Extract the [x, y] coordinate from the center of the cell holding the provided text.  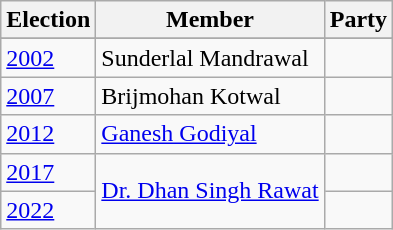
Election [48, 20]
Ganesh Godiyal [210, 134]
Member [210, 20]
2022 [48, 210]
2007 [48, 96]
Sunderlal Mandrawal [210, 58]
2012 [48, 134]
Brijmohan Kotwal [210, 96]
Party [358, 20]
2002 [48, 58]
Dr. Dhan Singh Rawat [210, 191]
2017 [48, 172]
